Return (x, y) of the center of cell containing provided text 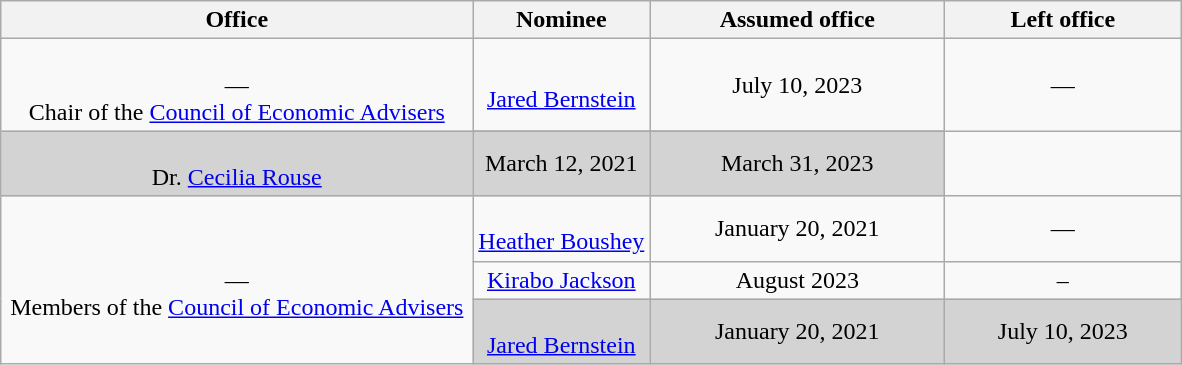
Dr. Cecilia Rouse (237, 164)
– (1063, 280)
March 31, 2023 (798, 164)
Assumed office (798, 20)
—Members of the Council of Economic Advisers (237, 280)
—Chair of the Council of Economic Advisers (237, 85)
Kirabo Jackson (562, 280)
Office (237, 20)
Left office (1063, 20)
March 12, 2021 (562, 164)
Nominee (562, 20)
August 2023 (798, 280)
Heather Boushey (562, 228)
